Detect which cell encompasses the target text, then output its (X, Y) center coordinate. 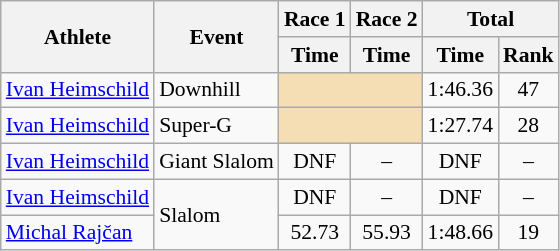
Race 1 (315, 19)
Michal Rajčan (78, 233)
Athlete (78, 36)
28 (528, 126)
Rank (528, 55)
1:27.74 (460, 126)
Event (216, 36)
1:46.36 (460, 90)
Super-G (216, 126)
Giant Slalom (216, 162)
Downhill (216, 90)
47 (528, 90)
1:48.66 (460, 233)
55.93 (387, 233)
Race 2 (387, 19)
Total (491, 19)
Slalom (216, 214)
52.73 (315, 233)
19 (528, 233)
